Pinpoint the cell where the given text exists, returning its [X, Y] midpoint coordinate. 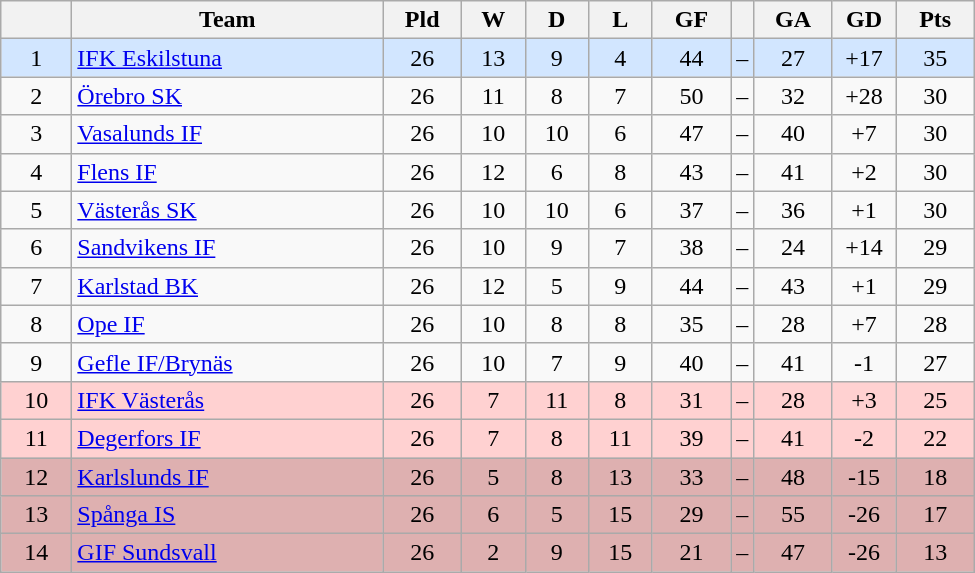
22 [936, 438]
Degerfors IF [228, 438]
31 [692, 400]
14 [36, 553]
IFK Eskilstuna [228, 58]
1 [36, 58]
Sandvikens IF [228, 248]
36 [794, 210]
IFK Västerås [228, 400]
GD [864, 20]
GA [794, 20]
39 [692, 438]
-15 [864, 477]
Karlstad BK [228, 286]
38 [692, 248]
+14 [864, 248]
3 [36, 134]
Pts [936, 20]
21 [692, 553]
24 [794, 248]
18 [936, 477]
Vasalunds IF [228, 134]
33 [692, 477]
50 [692, 96]
55 [794, 515]
L [621, 20]
32 [794, 96]
GF [692, 20]
W [493, 20]
Västerås SK [228, 210]
Örebro SK [228, 96]
D [557, 20]
Spånga IS [228, 515]
-1 [864, 362]
+2 [864, 172]
37 [692, 210]
17 [936, 515]
-2 [864, 438]
Pld [422, 20]
Ope IF [228, 324]
+17 [864, 58]
GIF Sundsvall [228, 553]
+3 [864, 400]
Team [228, 20]
Karlslunds IF [228, 477]
48 [794, 477]
Gefle IF/Brynäs [228, 362]
+28 [864, 96]
Flens IF [228, 172]
25 [936, 400]
